Scan for the cell matching the given text and deliver its (x, y) coordinate at center. 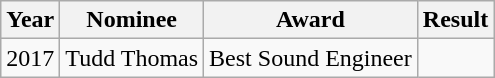
Tudd Thomas (132, 58)
Nominee (132, 20)
2017 (30, 58)
Best Sound Engineer (311, 58)
Year (30, 20)
Result (455, 20)
Award (311, 20)
